Find where the given text appears and provide that cell's center as [X, Y] coordinate. 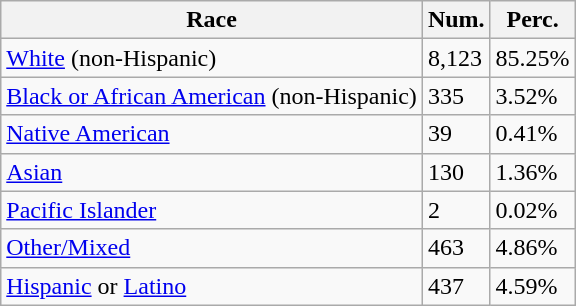
Other/Mixed [212, 248]
3.52% [532, 96]
437 [456, 286]
463 [456, 248]
Asian [212, 172]
Hispanic or Latino [212, 286]
39 [456, 134]
335 [456, 96]
1.36% [532, 172]
White (non-Hispanic) [212, 58]
4.86% [532, 248]
0.41% [532, 134]
Race [212, 20]
8,123 [456, 58]
4.59% [532, 286]
85.25% [532, 58]
Black or African American (non-Hispanic) [212, 96]
Num. [456, 20]
0.02% [532, 210]
Native American [212, 134]
Perc. [532, 20]
130 [456, 172]
2 [456, 210]
Pacific Islander [212, 210]
